Search for the cell housing the specified text and yield its (x, y) center coordinate. 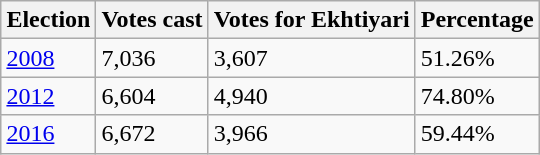
74.80% (477, 96)
2008 (48, 58)
6,604 (152, 96)
Votes cast (152, 20)
3,966 (312, 134)
7,036 (152, 58)
Election (48, 20)
59.44% (477, 134)
2016 (48, 134)
4,940 (312, 96)
51.26% (477, 58)
Votes for Ekhtiyari (312, 20)
6,672 (152, 134)
3,607 (312, 58)
Percentage (477, 20)
2012 (48, 96)
